Locate the cell with the specified text and output its (x, y) center coordinate. 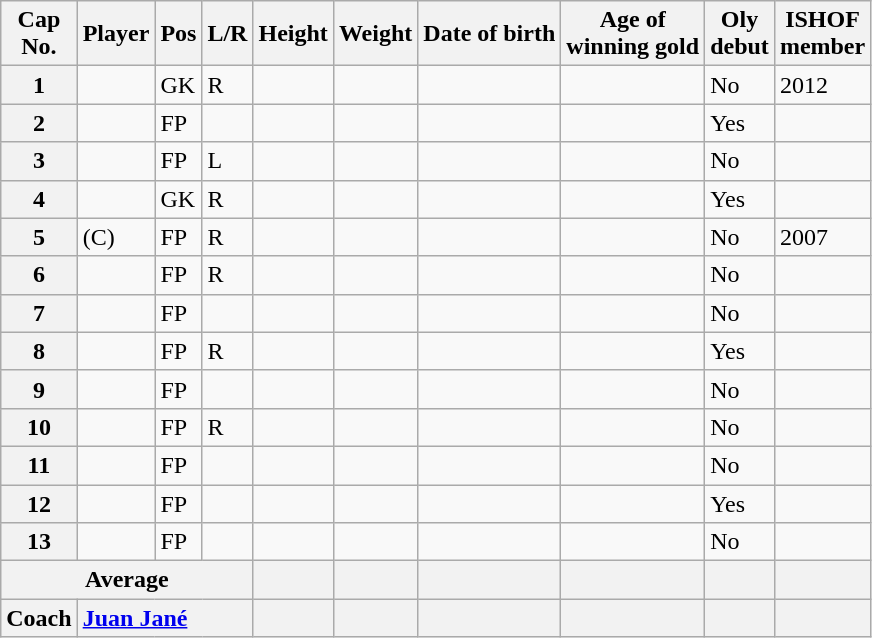
Coach (39, 618)
CapNo. (39, 34)
9 (39, 389)
Average (127, 580)
Height (293, 34)
5 (39, 237)
11 (39, 465)
Olydebut (740, 34)
ISHOFmember (822, 34)
8 (39, 351)
2012 (822, 85)
Pos (178, 34)
Weight (375, 34)
3 (39, 161)
2007 (822, 237)
1 (39, 85)
Date of birth (490, 34)
7 (39, 313)
Age ofwinning gold (633, 34)
(C) (116, 237)
L (228, 161)
Juan Jané (165, 618)
4 (39, 199)
12 (39, 503)
Player (116, 34)
10 (39, 427)
6 (39, 275)
2 (39, 123)
13 (39, 542)
L/R (228, 34)
